Extract the [x, y] coordinate from the center of the cell holding the provided text.  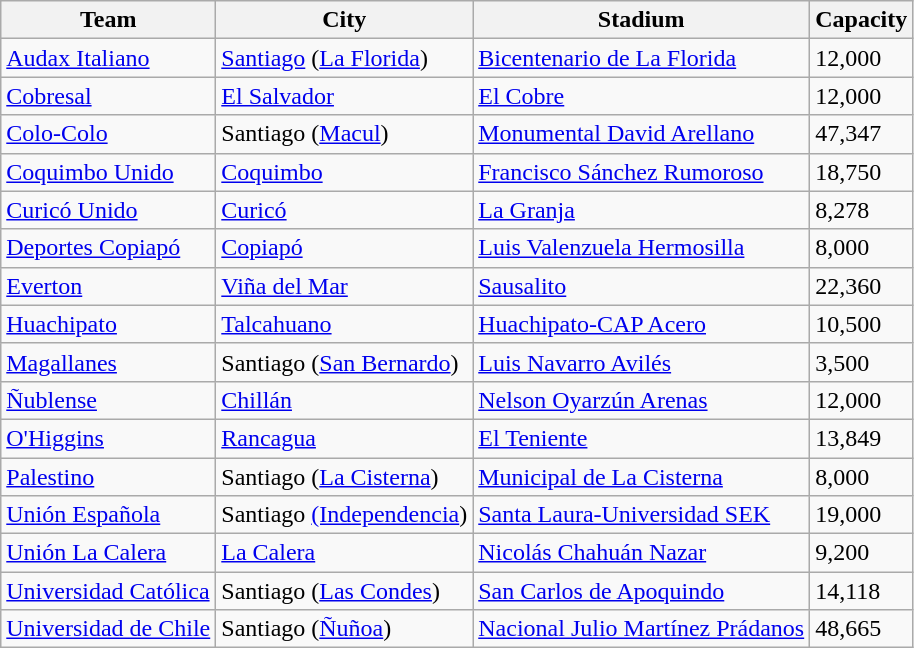
El Cobre [642, 96]
10,500 [862, 324]
La Calera [344, 553]
Nicolás Chahuán Nazar [642, 553]
O'Higgins [108, 438]
8,278 [862, 210]
Ñublense [108, 400]
Universidad de Chile [108, 629]
Nacional Julio Martínez Prádanos [642, 629]
Everton [108, 286]
Coquimbo Unido [108, 172]
Universidad Católica [108, 591]
Deportes Copiapó [108, 248]
Colo-Colo [108, 134]
Santiago (Ñuñoa) [344, 629]
22,360 [862, 286]
13,849 [862, 438]
Santiago (La Cisterna) [344, 477]
Santiago (Las Condes) [344, 591]
Audax Italiano [108, 58]
18,750 [862, 172]
47,347 [862, 134]
Palestino [108, 477]
48,665 [862, 629]
Curicó Unido [108, 210]
Team [108, 20]
Copiapó [344, 248]
14,118 [862, 591]
Magallanes [108, 362]
Santiago (Macul) [344, 134]
Santiago (San Bernardo) [344, 362]
Huachipato [108, 324]
Stadium [642, 20]
San Carlos de Apoquindo [642, 591]
Bicentenario de La Florida [642, 58]
Unión La Calera [108, 553]
Monumental David Arellano [642, 134]
El Salvador [344, 96]
La Granja [642, 210]
Municipal de La Cisterna [642, 477]
Luis Valenzuela Hermosilla [642, 248]
Cobresal [108, 96]
9,200 [862, 553]
Sausalito [642, 286]
Unión Española [108, 515]
Curicó [344, 210]
Talcahuano [344, 324]
3,500 [862, 362]
Capacity [862, 20]
Nelson Oyarzún Arenas [642, 400]
Coquimbo [344, 172]
Rancagua [344, 438]
Santiago (La Florida) [344, 58]
Viña del Mar [344, 286]
Francisco Sánchez Rumoroso [642, 172]
19,000 [862, 515]
El Teniente [642, 438]
Santa Laura-Universidad SEK [642, 515]
Santiago (Independencia) [344, 515]
Huachipato-CAP Acero [642, 324]
Luis Navarro Avilés [642, 362]
City [344, 20]
Chillán [344, 400]
